For the text-containing cell, return its midpoint in [X, Y] coordinate format. 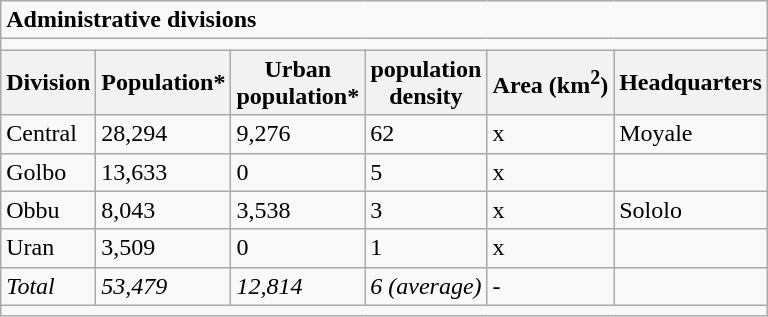
population density [426, 82]
28,294 [164, 134]
Administrative divisions [384, 20]
Area (km2) [550, 82]
Division [48, 82]
3,538 [298, 210]
Obbu [48, 210]
3,509 [164, 248]
1 [426, 248]
9,276 [298, 134]
53,479 [164, 286]
Golbo [48, 172]
Central [48, 134]
12,814 [298, 286]
5 [426, 172]
6 (average) [426, 286]
13,633 [164, 172]
8,043 [164, 210]
Urban population* [298, 82]
Uran [48, 248]
- [550, 286]
3 [426, 210]
Moyale [691, 134]
Sololo [691, 210]
Headquarters [691, 82]
Population* [164, 82]
62 [426, 134]
Total [48, 286]
